Provide the [x, y] coordinate of the cell's center where the given text is located.  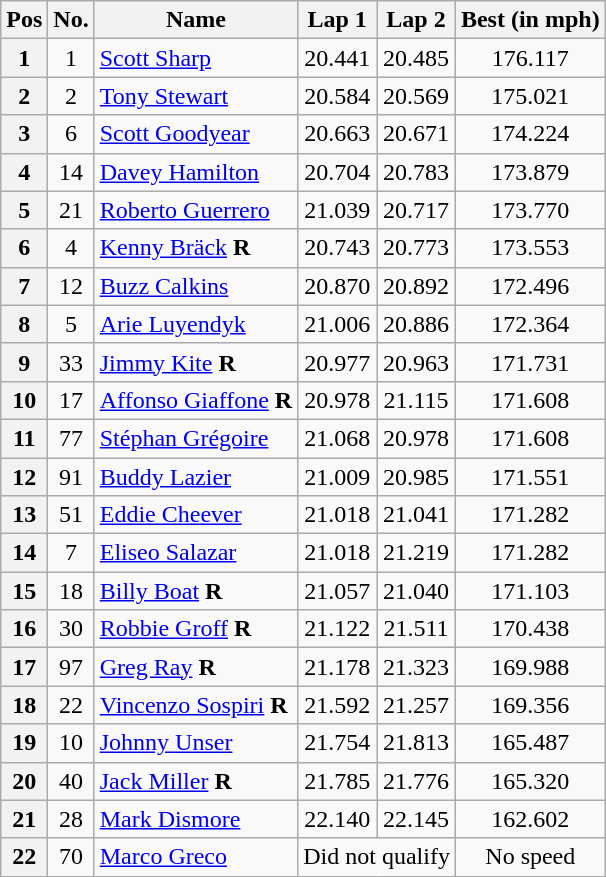
19 [24, 743]
176.117 [530, 58]
8 [24, 324]
20.569 [416, 96]
20.886 [416, 324]
15 [24, 591]
173.770 [530, 210]
21.057 [338, 591]
40 [71, 781]
Jack Miller R [196, 781]
21.009 [338, 477]
20.743 [338, 248]
174.224 [530, 134]
Buddy Lazier [196, 477]
21.041 [416, 515]
165.320 [530, 781]
Mark Dismore [196, 819]
20.892 [416, 286]
Greg Ray R [196, 667]
20.584 [338, 96]
3 [24, 134]
21.122 [338, 629]
Johnny Unser [196, 743]
Lap 2 [416, 20]
11 [24, 438]
No. [71, 20]
169.356 [530, 705]
33 [71, 362]
173.879 [530, 172]
Marco Greco [196, 857]
20.783 [416, 172]
97 [71, 667]
22.145 [416, 819]
171.103 [530, 591]
20.704 [338, 172]
20.441 [338, 58]
21.040 [416, 591]
21.511 [416, 629]
20.485 [416, 58]
21.323 [416, 667]
16 [24, 629]
21.178 [338, 667]
Jimmy Kite R [196, 362]
172.496 [530, 286]
Scott Sharp [196, 58]
21.115 [416, 400]
Kenny Bräck R [196, 248]
13 [24, 515]
20.671 [416, 134]
20.963 [416, 362]
Stéphan Grégoire [196, 438]
Did not qualify [377, 857]
Tony Stewart [196, 96]
70 [71, 857]
20.870 [338, 286]
171.551 [530, 477]
20.717 [416, 210]
21.785 [338, 781]
175.021 [530, 96]
Buzz Calkins [196, 286]
169.988 [530, 667]
20.773 [416, 248]
Best (in mph) [530, 20]
170.438 [530, 629]
20.663 [338, 134]
22.140 [338, 819]
21.039 [338, 210]
Name [196, 20]
173.553 [530, 248]
30 [71, 629]
Billy Boat R [196, 591]
20.985 [416, 477]
Scott Goodyear [196, 134]
Eliseo Salazar [196, 553]
No speed [530, 857]
21.006 [338, 324]
21.068 [338, 438]
21.754 [338, 743]
21.776 [416, 781]
Arie Luyendyk [196, 324]
171.731 [530, 362]
Roberto Guerrero [196, 210]
Affonso Giaffone R [196, 400]
21.219 [416, 553]
28 [71, 819]
172.364 [530, 324]
77 [71, 438]
51 [71, 515]
Eddie Cheever [196, 515]
165.487 [530, 743]
21.592 [338, 705]
9 [24, 362]
20 [24, 781]
Vincenzo Sospiri R [196, 705]
20.977 [338, 362]
Davey Hamilton [196, 172]
Pos [24, 20]
162.602 [530, 819]
Lap 1 [338, 20]
21.813 [416, 743]
21.257 [416, 705]
91 [71, 477]
Robbie Groff R [196, 629]
